Extract the (x, y) coordinate from the center of the cell holding the provided text.  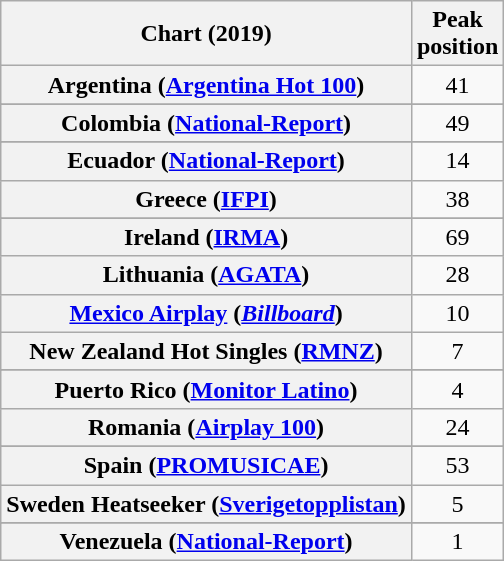
1 (457, 542)
69 (457, 237)
28 (457, 275)
Greece (IFPI) (206, 199)
49 (457, 123)
Ecuador (National-Report) (206, 161)
38 (457, 199)
Argentina (Argentina Hot 100) (206, 85)
Venezuela (National-Report) (206, 542)
Colombia (National-Report) (206, 123)
14 (457, 161)
10 (457, 313)
Puerto Rico (Monitor Latino) (206, 389)
Peakposition (457, 34)
Spain (PROMUSICAE) (206, 465)
4 (457, 389)
53 (457, 465)
5 (457, 503)
41 (457, 85)
Ireland (IRMA) (206, 237)
Mexico Airplay (Billboard) (206, 313)
Sweden Heatseeker (Sverigetopplistan) (206, 503)
Lithuania (AGATA) (206, 275)
Romania (Airplay 100) (206, 427)
Chart (2019) (206, 34)
7 (457, 351)
New Zealand Hot Singles (RMNZ) (206, 351)
24 (457, 427)
